Provide the (X, Y) coordinate of the cell's center where the given text is located.  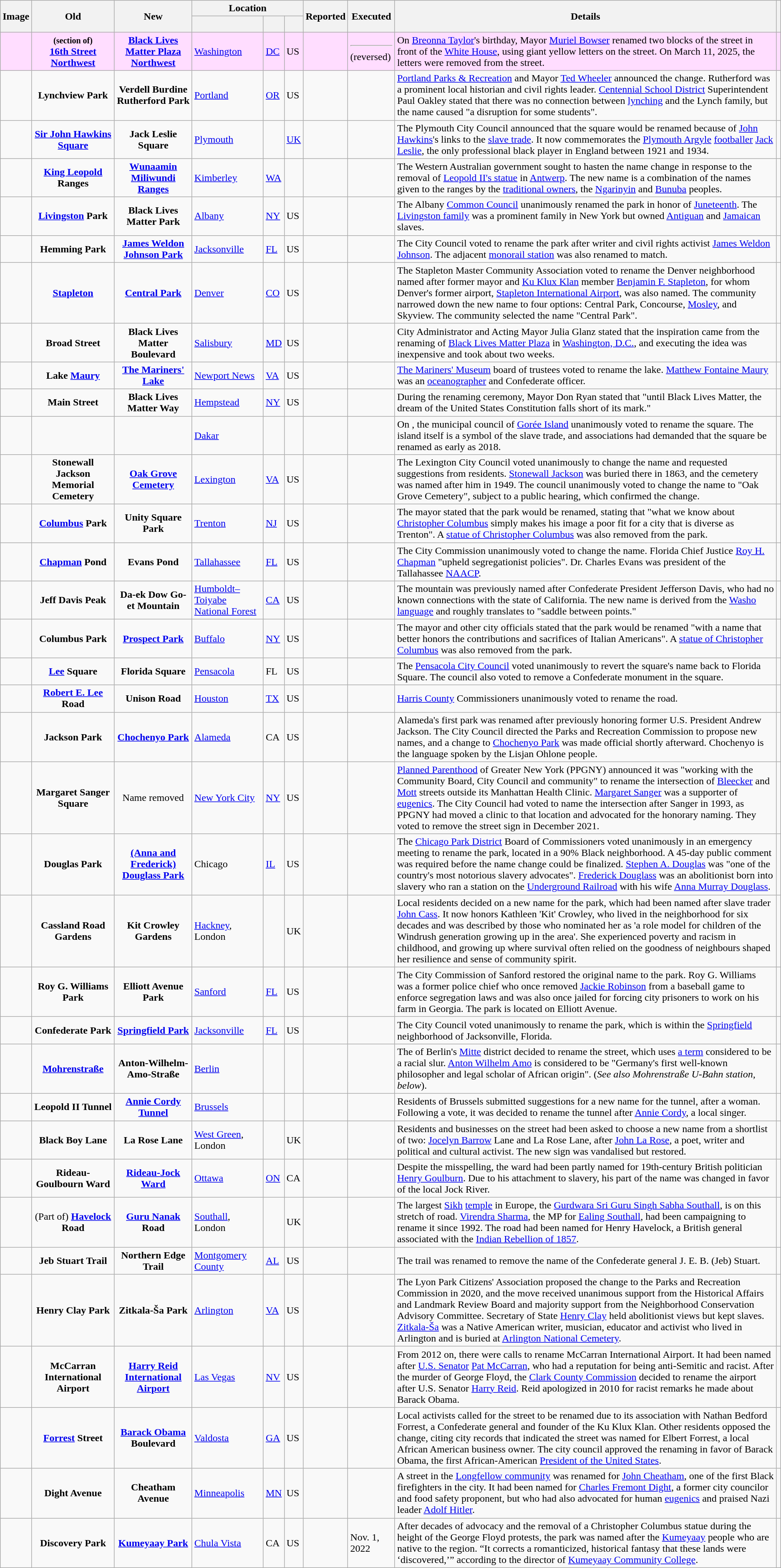
NV (274, 1377)
James Weldon Johnson Park (153, 249)
Barack Obama Boulevard (153, 1438)
(Part of) Havelock Road (73, 1222)
Springfield Park (153, 1030)
Elliott Avenue Park (153, 992)
Central Park (153, 293)
Jeb Stuart Trail (73, 1261)
Prospect Park (153, 639)
Chapman Pond (73, 562)
Hemming Park (73, 249)
Rideau-Goulbourn Ward (73, 1178)
TX (274, 698)
Kumeyaay Park (153, 1543)
OR (274, 95)
Robert E. Lee Road (73, 698)
Northern Edge Trail (153, 1261)
Wunaamin Miliwundi Ranges (153, 178)
Name removed (153, 798)
West Green, London (228, 1140)
Washington (228, 51)
Brussels (228, 1107)
Reported (325, 16)
Discovery Park (73, 1543)
IL (274, 864)
Dakar (228, 435)
Alameda (228, 737)
Unity Square Park (153, 524)
Black Lives Matter Boulevard (153, 342)
Berlin (228, 1069)
Kimberley (228, 178)
Black Lives Matter Park (153, 216)
Chula Vista (228, 1543)
Kit Crowley Gardens (153, 931)
Cassland Road Gardens (73, 931)
Anton-Wilhelm-Amo-Straße (153, 1069)
Chochenyo Park (153, 737)
(Anna and Frederick) Douglass Park (153, 864)
Sanford (228, 992)
Las Vegas (228, 1377)
Unison Road (153, 698)
The City Council voted unanimously to rename the park, which is within the Springfield neighborhood of Jacksonville, Florida. (585, 1030)
NJ (274, 524)
Florida Square (153, 672)
McCarran International Airport (73, 1377)
Denver (228, 293)
Lynchview Park (73, 95)
Annie Cordy Tunnel (153, 1107)
Montgomery County (228, 1261)
Image (16, 16)
Nov. 1, 2022 (371, 1543)
Lee Square (73, 672)
Rideau-Jock Ward (153, 1178)
Hackney, London (228, 931)
Henry Clay Park (73, 1311)
Trenton (228, 524)
MD (274, 342)
Black Lives Matter Way (153, 402)
Dight Avenue (73, 1493)
Black Lives Matter Plaza Northwest (153, 51)
Minneapolis (228, 1493)
Newport News (228, 375)
Confederate Park (73, 1030)
Cheatham Avenue (153, 1493)
Harris County Commissioners unanimously voted to rename the road. (585, 698)
(reversed) (371, 51)
Tallahassee (228, 562)
Verdell Burdine Rutherford Park (153, 95)
Old (73, 16)
New (153, 16)
Jackson Park (73, 737)
(section of)16th Street Northwest (73, 51)
Lake Maury (73, 375)
Guru Nanak Road (153, 1222)
Harry Reid International Airport (153, 1377)
Lexington (228, 480)
Location (248, 8)
Houston (228, 698)
Douglas Park (73, 864)
Valdosta (228, 1438)
Albany (228, 216)
Jack Leslie Square (153, 139)
ON (274, 1178)
Ottawa (228, 1178)
Stapleton (73, 293)
Plymouth (228, 139)
Southall, London (228, 1222)
GA (274, 1438)
Humboldt–Toiyabe National Forest (228, 600)
CO (274, 293)
Jeff Davis Peak (73, 600)
Salisbury (228, 342)
MN (274, 1493)
Margaret Sanger Square (73, 798)
King Leopold Ranges (73, 178)
New York City (228, 798)
Mohrenstraße (73, 1069)
The Mariners' Museum board of trustees voted to rename the lake. Matthew Fontaine Maury was an oceanographer and Confederate officer. (585, 375)
Livingston Park (73, 216)
Chicago (228, 864)
The Mariners' Lake (153, 375)
Details (585, 16)
Roy G. Williams Park (73, 992)
AL (274, 1261)
Sir John Hawkins Square (73, 139)
Executed (371, 16)
Stonewall Jackson Memorial Cemetery (73, 480)
La Rose Lane (153, 1140)
Da-ek Dow Go-et Mountain (153, 600)
Leopold II Tunnel (73, 1107)
WA (274, 178)
Zitkala-Ša Park (153, 1311)
Pensacola (228, 672)
Main Street (73, 402)
Evans Pond (153, 562)
DC (274, 51)
Oak Grove Cemetery (153, 480)
Buffalo (228, 639)
Portland (228, 95)
Black Boy Lane (73, 1140)
Forrest Street (73, 1438)
Arlington (228, 1311)
The trail was renamed to remove the name of the Confederate general J. E. B. (Jeb) Stuart. (585, 1261)
Broad Street (73, 342)
Hempstead (228, 402)
